Provide the (x, y) coordinate of the cell's center where the given text is located.  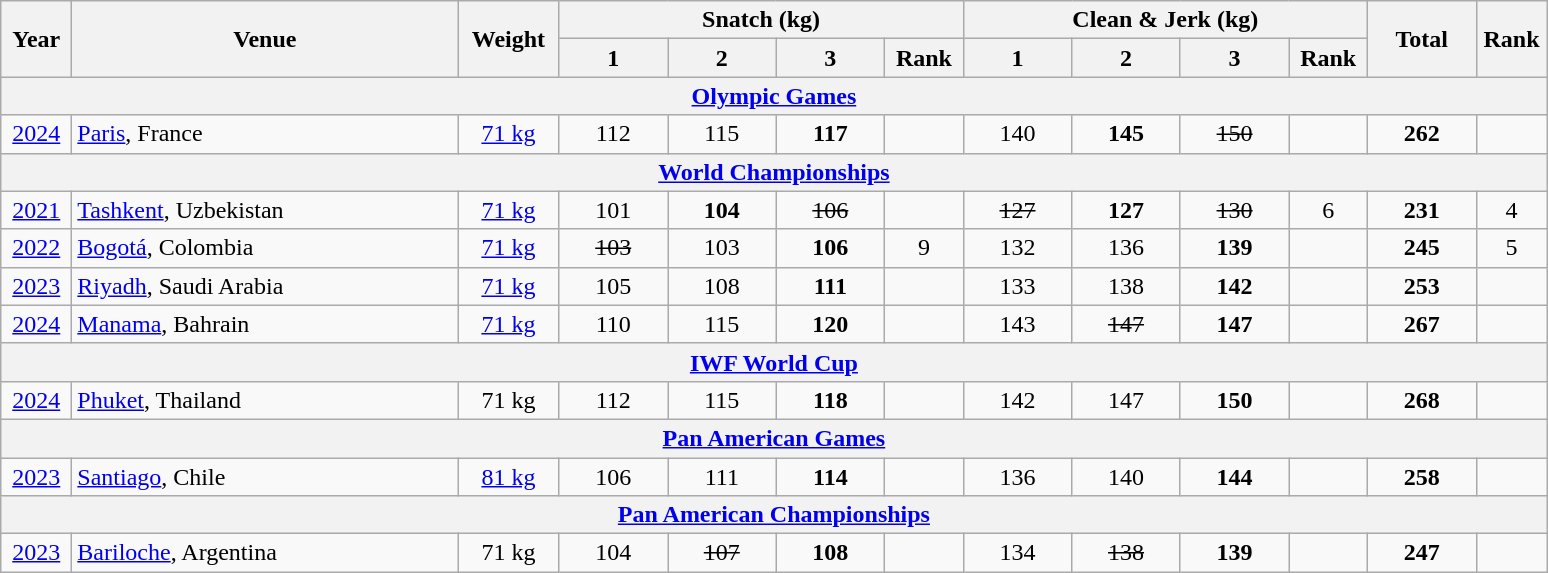
4 (1512, 210)
120 (830, 324)
2022 (36, 248)
110 (614, 324)
132 (1018, 248)
262 (1422, 134)
81 kg (508, 477)
268 (1422, 400)
247 (1422, 553)
258 (1422, 477)
134 (1018, 553)
245 (1422, 248)
IWF World Cup (774, 362)
231 (1422, 210)
Phuket, Thailand (265, 400)
114 (830, 477)
117 (830, 134)
Snatch (kg) (761, 20)
6 (1328, 210)
Total (1422, 39)
105 (614, 286)
Venue (265, 39)
Tashkent, Uzbekistan (265, 210)
107 (722, 553)
Paris, France (265, 134)
Clean & Jerk (kg) (1165, 20)
118 (830, 400)
Bogotá, Colombia (265, 248)
130 (1234, 210)
9 (924, 248)
Pan American Championships (774, 515)
Bariloche, Argentina (265, 553)
Year (36, 39)
Pan American Games (774, 438)
144 (1234, 477)
2021 (36, 210)
253 (1422, 286)
143 (1018, 324)
Olympic Games (774, 96)
Santiago, Chile (265, 477)
World Championships (774, 172)
133 (1018, 286)
Weight (508, 39)
145 (1126, 134)
5 (1512, 248)
Manama, Bahrain (265, 324)
101 (614, 210)
Riyadh, Saudi Arabia (265, 286)
267 (1422, 324)
